Search for the cell housing the specified text and yield its (X, Y) center coordinate. 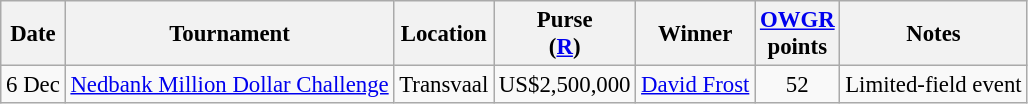
6 Dec (33, 85)
Winner (696, 34)
Notes (934, 34)
US$2,500,000 (565, 85)
OWGRpoints (798, 34)
Date (33, 34)
Location (444, 34)
Purse(R) (565, 34)
David Frost (696, 85)
Nedbank Million Dollar Challenge (230, 85)
Transvaal (444, 85)
52 (798, 85)
Limited-field event (934, 85)
Tournament (230, 34)
